Search for the cell housing the specified text and yield its (x, y) center coordinate. 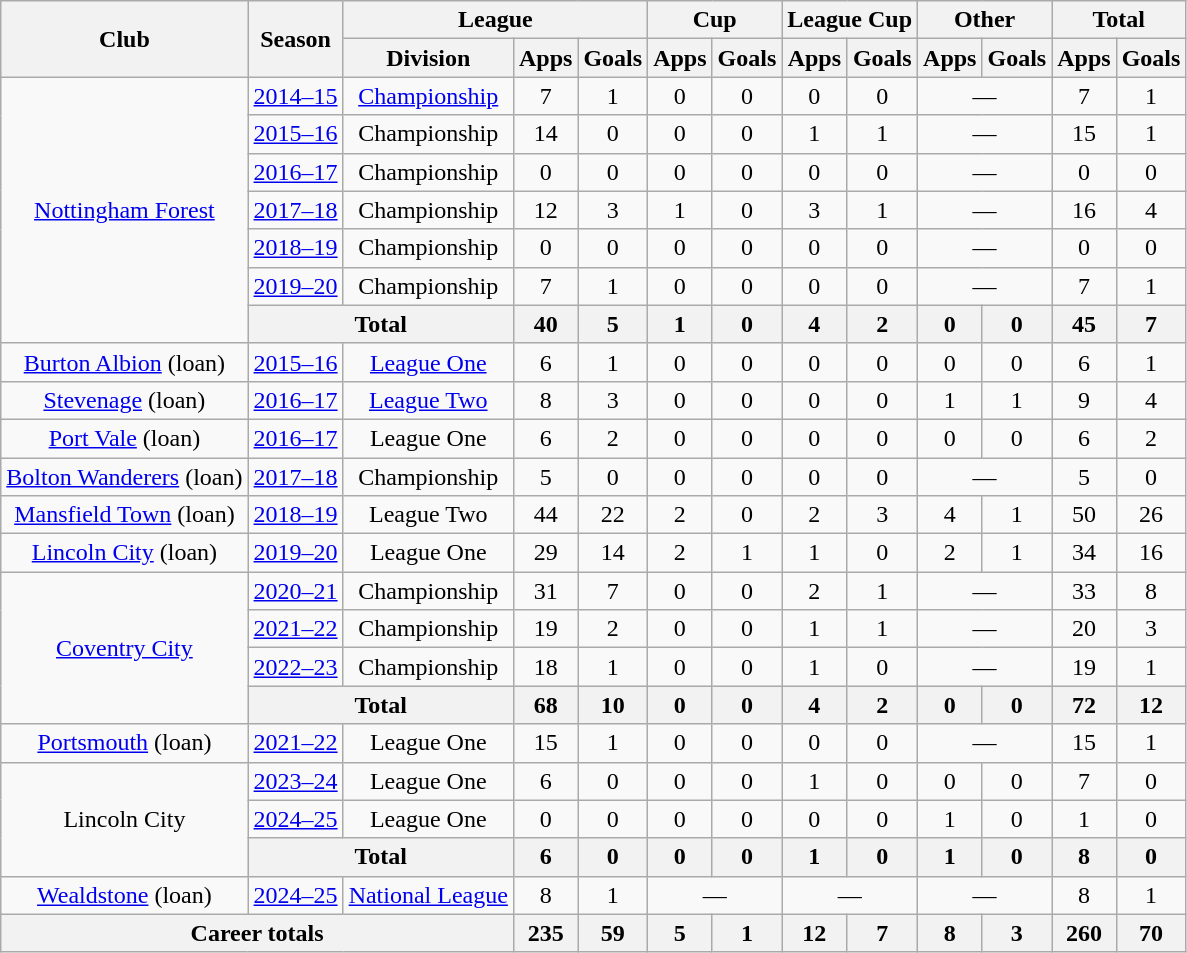
22 (613, 515)
Lincoln City (loan) (124, 553)
18 (545, 667)
20 (1084, 629)
Division (428, 58)
Cup (715, 20)
45 (1084, 324)
40 (545, 324)
Stevenage (loan) (124, 400)
29 (545, 553)
70 (1151, 933)
Club (124, 39)
2020–21 (296, 591)
Port Vale (loan) (124, 438)
League Cup (850, 20)
260 (1084, 933)
2014–15 (296, 96)
Burton Albion (loan) (124, 362)
2022–23 (296, 667)
League (495, 20)
2023–24 (296, 781)
50 (1084, 515)
Portsmouth (loan) (124, 743)
Bolton Wanderers (loan) (124, 477)
68 (545, 705)
59 (613, 933)
10 (613, 705)
235 (545, 933)
Mansfield Town (loan) (124, 515)
33 (1084, 591)
Wealdstone (loan) (124, 895)
Lincoln City (124, 819)
9 (1084, 400)
Career totals (258, 933)
72 (1084, 705)
44 (545, 515)
National League (428, 895)
Season (296, 39)
Other (985, 20)
Coventry City (124, 648)
31 (545, 591)
26 (1151, 515)
Nottingham Forest (124, 210)
34 (1084, 553)
